Detect which cell encompasses the target text, then output its [x, y] center coordinate. 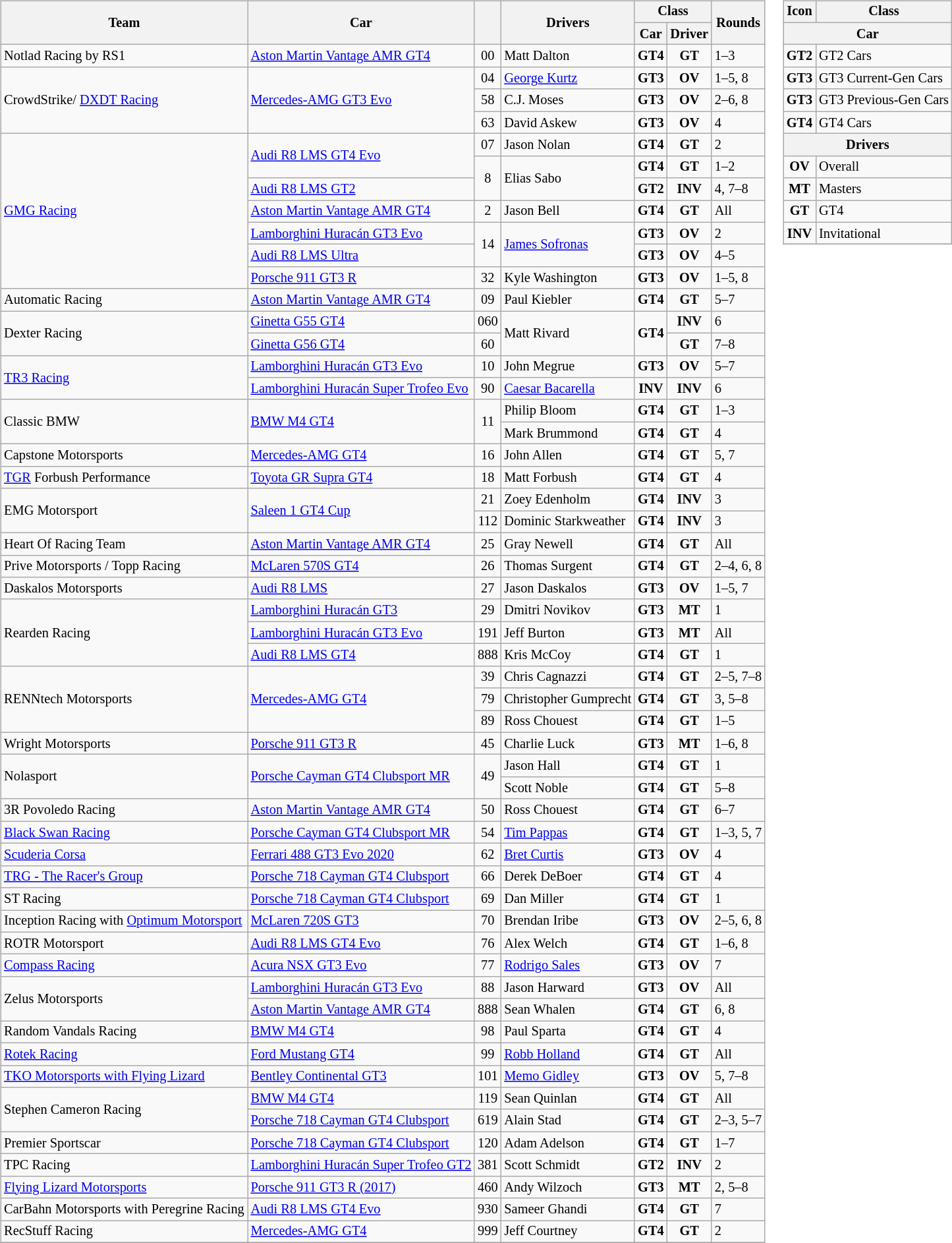
Scuderia Corsa [124, 855]
04 [488, 78]
Matt Rivard [568, 333]
Ginetta G56 GT4 [361, 344]
GT4 Cars [884, 123]
Scott Schmidt [568, 1165]
Jason Daskalos [568, 589]
John Megrue [568, 366]
Derek DeBoer [568, 877]
4, 7–8 [738, 189]
EMG Motorsport [124, 510]
Zoey Edenholm [568, 500]
101 [488, 1076]
Robb Holland [568, 1054]
119 [488, 1099]
Rearden Racing [124, 633]
14 [488, 244]
32 [488, 278]
Paul Kiebler [568, 300]
460 [488, 1187]
Team [124, 22]
Bret Curtis [568, 855]
120 [488, 1143]
Jason Bell [568, 212]
77 [488, 966]
Mark Brummond [568, 433]
Jason Nolan [568, 145]
07 [488, 145]
2–5, 6, 8 [738, 921]
Kyle Washington [568, 278]
Invitational [884, 233]
09 [488, 300]
21 [488, 500]
58 [488, 100]
RecStuff Racing [124, 1232]
ROTR Motorsport [124, 943]
Bentley Continental GT3 [361, 1076]
Acura NSX GT3 Evo [361, 966]
Ginetta G55 GT4 [361, 322]
3, 5–8 [738, 699]
Rodrigo Sales [568, 966]
4–5 [738, 256]
Brendan Iribe [568, 921]
Ford Mustang GT4 [361, 1054]
619 [488, 1120]
2, 5–8 [738, 1187]
Lamborghini Huracán Super Trofeo GT2 [361, 1165]
1–5 [738, 722]
Premier Sportscar [124, 1143]
69 [488, 899]
5, 7 [738, 455]
Mercedes-AMG GT3 Evo [361, 100]
Memo Gidley [568, 1076]
16 [488, 455]
Sean Quinlan [568, 1099]
930 [488, 1209]
999 [488, 1232]
63 [488, 123]
C.J. Moses [568, 100]
Lamborghini Huracán GT3 [361, 610]
ST Racing [124, 899]
70 [488, 921]
Random Vandals Racing [124, 1032]
79 [488, 699]
Jason Harward [568, 988]
CarBahn Motorsports with Peregrine Racing [124, 1209]
11 [488, 422]
060 [488, 322]
Prive Motorsports / Topp Racing [124, 566]
Paul Sparta [568, 1032]
98 [488, 1032]
Jeff Courtney [568, 1232]
Icon [800, 12]
29 [488, 610]
Alain Stad [568, 1120]
27 [488, 589]
Jason Hall [568, 766]
CrowdStrike/ DXDT Racing [124, 100]
Rounds [738, 22]
George Kurtz [568, 78]
Sameer Ghandi [568, 1209]
Jeff Burton [568, 633]
Ferrari 488 GT3 Evo 2020 [361, 855]
Matt Dalton [568, 56]
Compass Racing [124, 966]
Audi R8 LMS [361, 589]
GT3 Current-Gen Cars [884, 78]
Caesar Bacarella [568, 389]
49 [488, 776]
00 [488, 56]
1–2 [738, 167]
McLaren 570S GT4 [361, 566]
Porsche 911 GT3 R (2017) [361, 1187]
66 [488, 877]
Audi R8 LMS GT2 [361, 189]
90 [488, 389]
Heart Of Racing Team [124, 544]
McLaren 720S GT3 [361, 921]
Wright Motorsports [124, 743]
5, 7–8 [738, 1076]
1–3, 5, 7 [738, 832]
Adam Adelson [568, 1143]
James Sofronas [568, 244]
62 [488, 855]
John Allen [568, 455]
6–7 [738, 810]
GT3 Previous-Gen Cars [884, 100]
TR3 Racing [124, 377]
7–8 [738, 344]
5–8 [738, 788]
2–6, 8 [738, 100]
2–3, 5–7 [738, 1120]
60 [488, 344]
Scott Noble [568, 788]
Lamborghini Huracán Super Trofeo Evo [361, 389]
26 [488, 566]
Matt Forbush [568, 477]
GMG Racing [124, 212]
Christopher Gumprecht [568, 699]
Gray Newell [568, 544]
TGR Forbush Performance [124, 477]
Dmitri Novikov [568, 610]
Black Swan Racing [124, 832]
Kris McCoy [568, 655]
TKO Motorsports with Flying Lizard [124, 1076]
Dan Miller [568, 899]
Elias Sabo [568, 178]
Inception Racing with Optimum Motorsport [124, 921]
88 [488, 988]
Automatic Racing [124, 300]
Notlad Racing by RS1 [124, 56]
99 [488, 1054]
Audi R8 LMS Ultra [361, 256]
Nolasport [124, 776]
2–5, 7–8 [738, 677]
25 [488, 544]
Audi R8 LMS GT4 [361, 655]
89 [488, 722]
Capstone Motorsports [124, 455]
Dexter Racing [124, 333]
TPC Racing [124, 1165]
RENNtech Motorsports [124, 699]
Thomas Surgent [568, 566]
Daskalos Motorsports [124, 589]
8 [488, 178]
Philip Bloom [568, 411]
Overall [884, 167]
Driver [689, 34]
Sean Whalen [568, 1010]
TRG - The Racer's Group [124, 877]
54 [488, 832]
76 [488, 943]
Rotek Racing [124, 1054]
Andy Wilzoch [568, 1187]
381 [488, 1165]
Tim Pappas [568, 832]
6, 8 [738, 1010]
Toyota GR Supra GT4 [361, 477]
Saleen 1 GT4 Cup [361, 510]
Stephen Cameron Racing [124, 1110]
Alex Welch [568, 943]
191 [488, 633]
Dominic Starkweather [568, 522]
David Askew [568, 123]
Charlie Luck [568, 743]
Chris Cagnazzi [568, 677]
112 [488, 522]
3R Povoledo Racing [124, 810]
18 [488, 477]
39 [488, 677]
50 [488, 810]
Flying Lizard Motorsports [124, 1187]
1–5, 7 [738, 589]
45 [488, 743]
GT2 Cars [884, 56]
Zelus Motorsports [124, 999]
Classic BMW [124, 422]
1–7 [738, 1143]
10 [488, 366]
Masters [884, 189]
2–4, 6, 8 [738, 566]
